Find where the given text appears and provide that cell's center as (X, Y) coordinate. 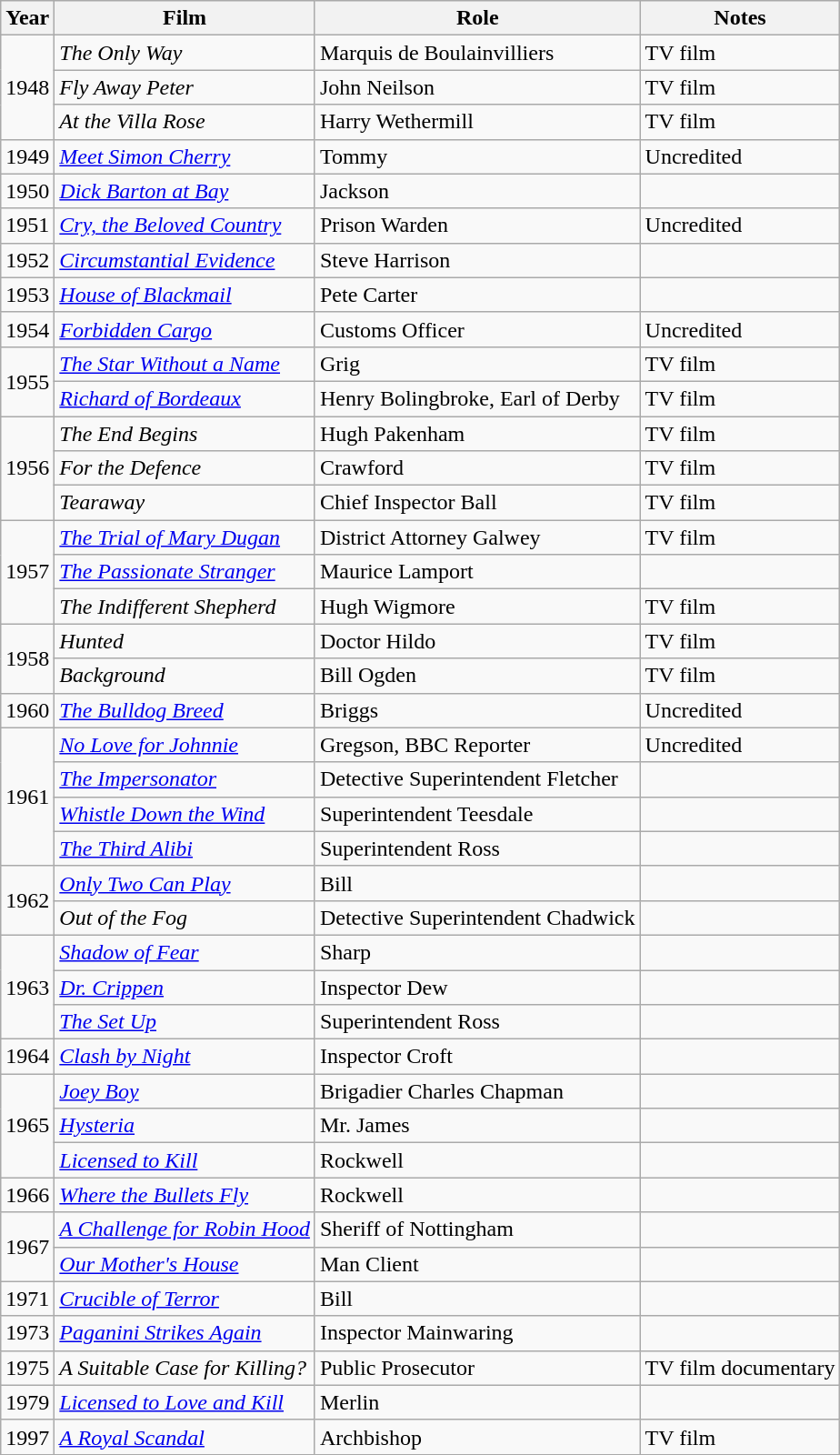
The Third Alibi (185, 848)
Customs Officer (477, 329)
1973 (27, 1333)
Role (477, 18)
Shadow of Fear (185, 952)
Jackson (477, 191)
House of Blackmail (185, 295)
Hysteria (185, 1126)
Fly Away Peter (185, 87)
Doctor Hildo (477, 641)
Inspector Dew (477, 987)
Sharp (477, 952)
The Set Up (185, 1022)
1961 (27, 797)
Archbishop (477, 1437)
1997 (27, 1437)
Dick Barton at Bay (185, 191)
Whistle Down the Wind (185, 814)
1950 (27, 191)
Inspector Croft (477, 1057)
Dr. Crippen (185, 987)
A Royal Scandal (185, 1437)
Clash by Night (185, 1057)
District Attorney Galwey (477, 537)
For the Defence (185, 468)
The Passionate Stranger (185, 572)
TV film documentary (740, 1368)
1975 (27, 1368)
Marquis de Boulainvilliers (477, 53)
1957 (27, 572)
Chief Inspector Ball (477, 503)
1958 (27, 658)
Paganini Strikes Again (185, 1333)
1951 (27, 226)
1965 (27, 1126)
Film (185, 18)
The Trial of Mary Dugan (185, 537)
Public Prosecutor (477, 1368)
Pete Carter (477, 295)
Circumstantial Evidence (185, 260)
A Suitable Case for Killing? (185, 1368)
John Neilson (477, 87)
Cry, the Beloved Country (185, 226)
Notes (740, 18)
Crawford (477, 468)
Harry Wethermill (477, 122)
Mr. James (477, 1126)
Maurice Lamport (477, 572)
Joey Boy (185, 1091)
Year (27, 18)
Gregson, BBC Reporter (477, 745)
Hunted (185, 641)
1955 (27, 381)
The Indifferent Shepherd (185, 607)
Man Client (477, 1264)
Where the Bullets Fly (185, 1195)
1966 (27, 1195)
The End Begins (185, 434)
Briggs (477, 710)
Bill Ogden (477, 676)
1948 (27, 87)
1962 (27, 900)
Superintendent Teesdale (477, 814)
Richard of Bordeaux (185, 398)
A Challenge for Robin Hood (185, 1229)
Detective Superintendent Chadwick (477, 918)
Tearaway (185, 503)
1952 (27, 260)
Hugh Wigmore (477, 607)
The Only Way (185, 53)
At the Villa Rose (185, 122)
1979 (27, 1402)
Henry Bolingbroke, Earl of Derby (477, 398)
Brigadier Charles Chapman (477, 1091)
1949 (27, 156)
Only Two Can Play (185, 883)
1963 (27, 987)
Licensed to Love and Kill (185, 1402)
Our Mother's House (185, 1264)
Tommy (477, 156)
The Impersonator (185, 779)
Inspector Mainwaring (477, 1333)
Background (185, 676)
1967 (27, 1247)
1954 (27, 329)
Licensed to Kill (185, 1160)
Out of the Fog (185, 918)
Steve Harrison (477, 260)
The Star Without a Name (185, 364)
Sheriff of Nottingham (477, 1229)
The Bulldog Breed (185, 710)
Hugh Pakenham (477, 434)
Prison Warden (477, 226)
No Love for Johnnie (185, 745)
1971 (27, 1299)
Crucible of Terror (185, 1299)
1964 (27, 1057)
1956 (27, 468)
Forbidden Cargo (185, 329)
1953 (27, 295)
Grig (477, 364)
1960 (27, 710)
Detective Superintendent Fletcher (477, 779)
Merlin (477, 1402)
Meet Simon Cherry (185, 156)
